Extract the (x, y) coordinate from the center of the cell holding the provided text.  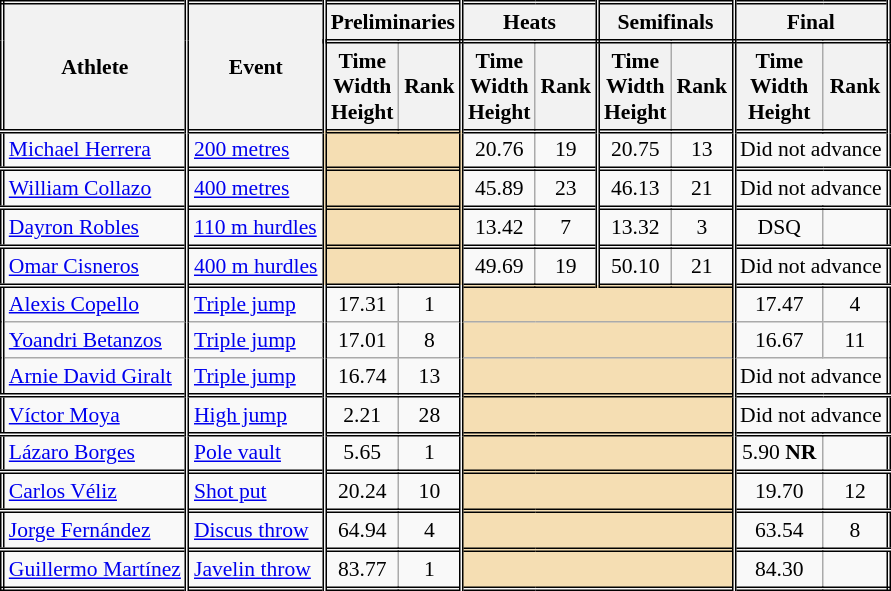
45.89 (498, 190)
Alexis Copello (94, 304)
DSQ (779, 228)
Final (812, 22)
Yoandri Betanzos (94, 341)
Dayron Robles (94, 228)
7 (566, 228)
Carlos Véliz (94, 492)
17.01 (362, 341)
19.70 (779, 492)
20.75 (635, 150)
20.24 (362, 492)
Preliminaries (392, 22)
Javelin throw (256, 570)
Arnie David Giralt (94, 376)
Omar Cisneros (94, 266)
13.42 (498, 228)
20.76 (498, 150)
28 (430, 414)
Event (256, 67)
Víctor Moya (94, 414)
63.54 (779, 530)
16.74 (362, 376)
16.67 (779, 341)
84.30 (779, 570)
64.94 (362, 530)
49.69 (498, 266)
Guillermo Martínez (94, 570)
2.21 (362, 414)
Semifinals (666, 22)
110 m hurdles (256, 228)
11 (856, 341)
17.47 (779, 304)
50.10 (635, 266)
12 (856, 492)
Pole vault (256, 454)
Michael Herrera (94, 150)
10 (430, 492)
Lázaro Borges (94, 454)
5.65 (362, 454)
400 m hurdles (256, 266)
5.90 NR (779, 454)
Shot put (256, 492)
Athlete (94, 67)
3 (703, 228)
High jump (256, 414)
Discus throw (256, 530)
46.13 (635, 190)
200 metres (256, 150)
23 (566, 190)
Heats (529, 22)
17.31 (362, 304)
Jorge Fernández (94, 530)
William Collazo (94, 190)
400 metres (256, 190)
83.77 (362, 570)
13.32 (635, 228)
